Search for the cell housing the specified text and yield its (x, y) center coordinate. 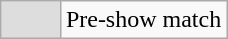
Pre-show match (143, 20)
